Return the (x, y) coordinate for the center point of the cell that contains the specified text.  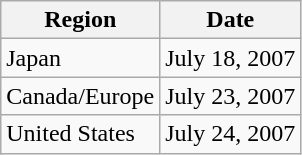
July 23, 2007 (230, 96)
Date (230, 20)
Canada/Europe (80, 96)
United States (80, 134)
July 18, 2007 (230, 58)
Region (80, 20)
Japan (80, 58)
July 24, 2007 (230, 134)
